Capture the cell that displays the provided text and extract its [x, y] central coordinate. 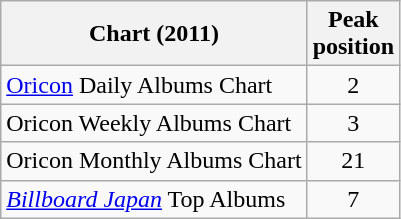
Oricon Weekly Albums Chart [154, 123]
Peakposition [353, 34]
2 [353, 85]
Billboard Japan Top Albums [154, 199]
3 [353, 123]
21 [353, 161]
7 [353, 199]
Oricon Monthly Albums Chart [154, 161]
Chart (2011) [154, 34]
Oricon Daily Albums Chart [154, 85]
